Provide the [x, y] coordinate of the cell's center where the given text is located.  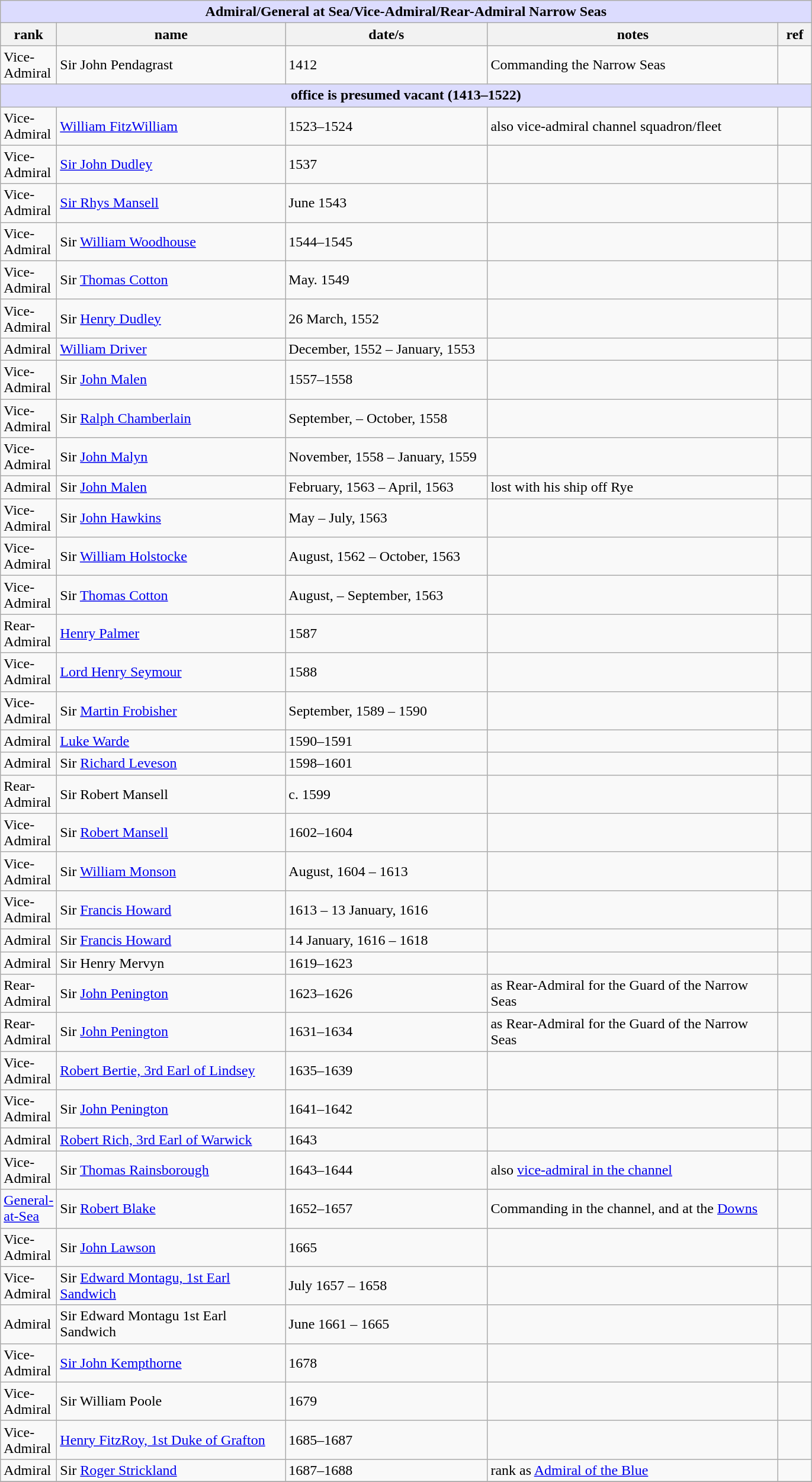
c. 1599 [386, 794]
Commanding the Narrow Seas [633, 65]
May – July, 1563 [386, 518]
1537 [386, 165]
September, 1589 – 1590 [386, 711]
1623–1626 [386, 994]
1687–1688 [386, 1470]
1685–1687 [386, 1439]
December, 1552 – January, 1553 [386, 349]
Robert Rich, 3rd Earl of Warwick [171, 1140]
June 1543 [386, 203]
General-at-Sea [28, 1208]
name [171, 34]
1523–1524 [386, 126]
26 March, 1552 [386, 319]
Sir Richard Leveson [171, 764]
Sir John Dudley [171, 165]
Sir Thomas Rainsborough [171, 1170]
Sir Roger Strickland [171, 1470]
Henry Palmer [171, 634]
August, 1604 – 1613 [386, 871]
1557–1558 [386, 379]
June 1661 – 1665 [386, 1324]
1631–1634 [386, 1032]
office is presumed vacant (1413–1522) [406, 95]
notes [633, 34]
1641–1642 [386, 1109]
Sir William Holstocke [171, 557]
February, 1563 – April, 1563 [386, 487]
Sir Henry Dudley [171, 319]
Admiral/General at Sea/Vice-Admiral/Rear-Admiral Narrow Seas [406, 12]
Henry FitzRoy, 1st Duke of Grafton [171, 1439]
1652–1657 [386, 1208]
Sir Martin Frobisher [171, 711]
Sir Rhys Mansell [171, 203]
Sir William Poole [171, 1401]
November, 1558 – January, 1559 [386, 457]
Sir John Kempthorne [171, 1362]
also vice-admiral in the channel [633, 1170]
1643–1644 [386, 1170]
Commanding in the channel, and at the Downs [633, 1208]
1412 [386, 65]
July 1657 – 1658 [386, 1285]
also vice-admiral channel squadron/fleet [633, 126]
September, – October, 1558 [386, 418]
Robert Bertie, 3rd Earl of Lindsey [171, 1071]
Sir John Pendagrast [171, 65]
1635–1639 [386, 1071]
date/s [386, 34]
1587 [386, 634]
May. 1549 [386, 280]
Sir William Monson [171, 871]
William FitzWilliam [171, 126]
1590–1591 [386, 741]
1544–1545 [386, 242]
Sir John Lawson [171, 1247]
Sir John Malyn [171, 457]
1679 [386, 1401]
1613 – 13 January, 1616 [386, 910]
1665 [386, 1247]
Sir Edward Montagu 1st Earl Sandwich [171, 1324]
1619–1623 [386, 963]
1598–1601 [386, 764]
William Driver [171, 349]
Sir Ralph Chamberlain [171, 418]
August, 1562 – October, 1563 [386, 557]
rank [28, 34]
1602–1604 [386, 833]
Sir Robert Blake [171, 1208]
1678 [386, 1362]
Lord Henry Seymour [171, 672]
ref [795, 34]
1588 [386, 672]
August, – September, 1563 [386, 595]
Sir Henry Mervyn [171, 963]
Sir John Hawkins [171, 518]
14 January, 1616 – 1618 [386, 940]
Luke Warde [171, 741]
lost with his ship off Rye [633, 487]
Sir Edward Montagu, 1st Earl Sandwich [171, 1285]
1643 [386, 1140]
rank as Admiral of the Blue [633, 1470]
Sir William Woodhouse [171, 242]
